Scan for the cell matching the given text and deliver its (x, y) coordinate at center. 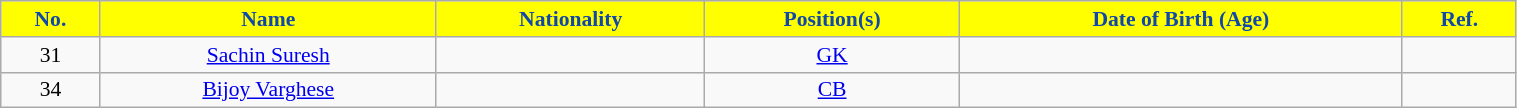
Position(s) (832, 19)
Date of Birth (Age) (1180, 19)
34 (50, 90)
Ref. (1459, 19)
Nationality (570, 19)
Sachin Suresh (268, 55)
Bijoy Varghese (268, 90)
CB (832, 90)
31 (50, 55)
GK (832, 55)
Name (268, 19)
No. (50, 19)
